From the cell containing the given text, extract its center point as (x, y) coordinate. 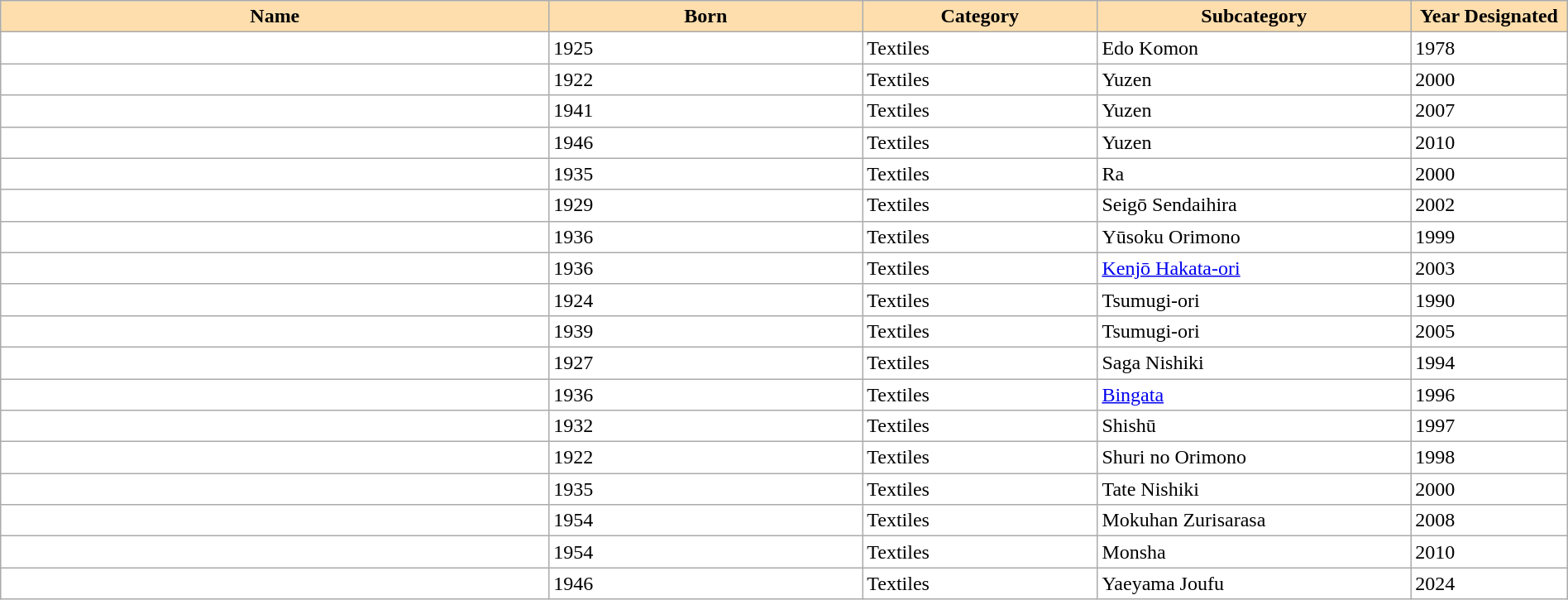
Subcategory (1254, 17)
1939 (706, 331)
Born (706, 17)
2005 (1489, 331)
1998 (1489, 458)
Shuri no Orimono (1254, 458)
Name (275, 17)
1990 (1489, 300)
Yūsoku Orimono (1254, 237)
2008 (1489, 521)
1999 (1489, 237)
Year Designated (1489, 17)
1929 (706, 205)
2024 (1489, 583)
Mokuhan Zurisarasa (1254, 521)
2003 (1489, 268)
Kenjō Hakata-ori (1254, 268)
Ra (1254, 174)
1932 (706, 426)
Seigō Sendaihira (1254, 205)
Yaeyama Joufu (1254, 583)
1996 (1489, 395)
1941 (706, 111)
Tate Nishiki (1254, 489)
1997 (1489, 426)
Monsha (1254, 552)
Saga Nishiki (1254, 362)
1924 (706, 300)
1925 (706, 48)
Category (980, 17)
1927 (706, 362)
Shishū (1254, 426)
Edo Komon (1254, 48)
1994 (1489, 362)
2002 (1489, 205)
2007 (1489, 111)
1978 (1489, 48)
Bingata (1254, 395)
